Detect which cell encompasses the target text, then output its [X, Y] center coordinate. 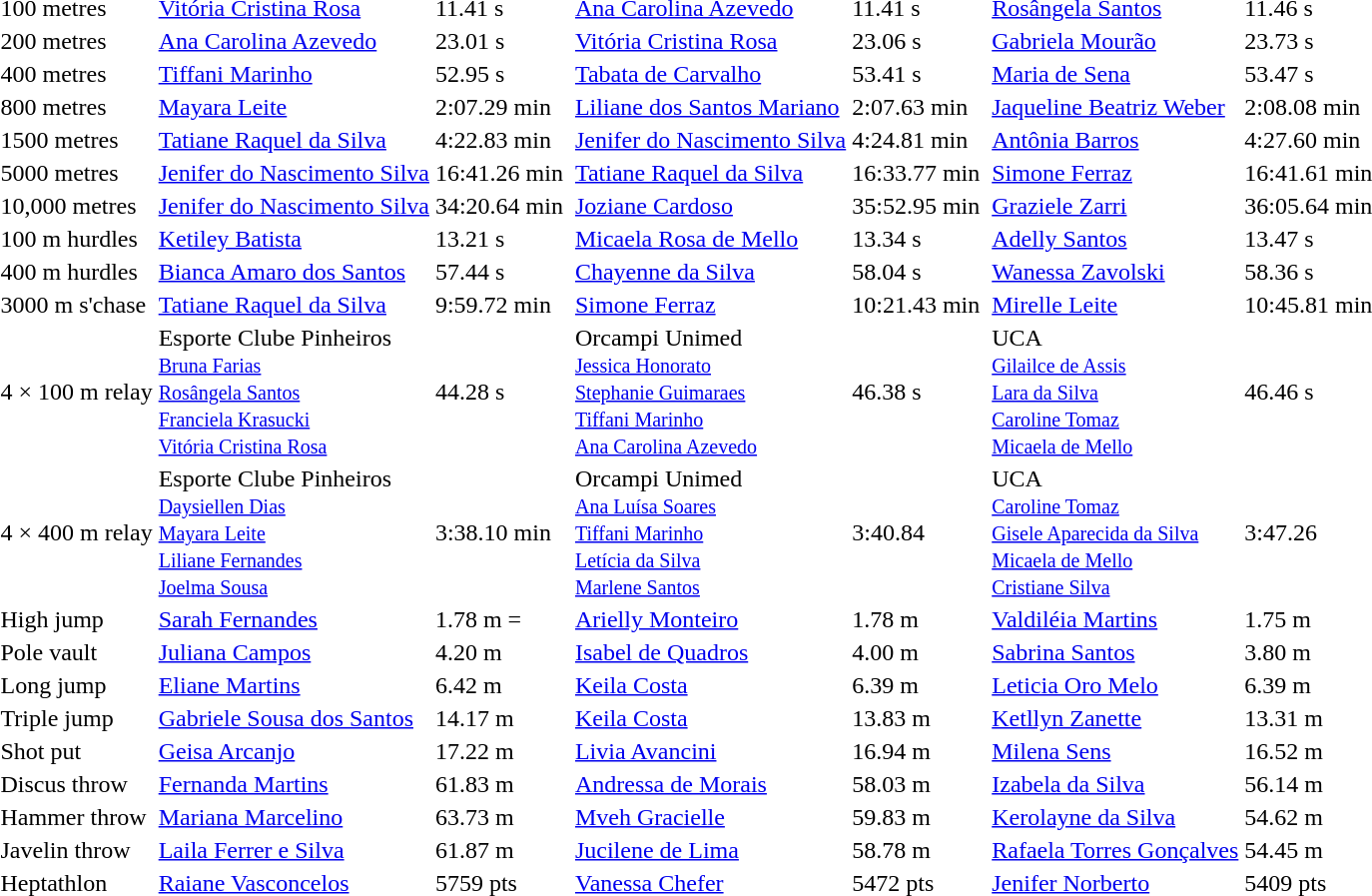
UCACaroline TomazGisele Aparecida da SilvaMicaela de MelloCristiane Silva [1115, 532]
Gabriele Sousa dos Santos [294, 718]
UCAGilailce de AssisLara da SilvaCaroline TomazMicaela de Mello [1115, 392]
4.00 m [919, 652]
Bianca Amaro dos Santos [294, 272]
Mariana Marcelino [294, 817]
Orcampi UnimedJessica HonoratoStephanie GuimaraesTiffani MarinhoAna Carolina Azevedo [710, 392]
Ana Carolina Azevedo [294, 41]
Tabata de Carvalho [710, 74]
63.73 m [501, 817]
Jucilene de Lima [710, 850]
Joziane Cardoso [710, 206]
Vitória Cristina Rosa [710, 41]
Geisa Arcanjo [294, 751]
16:41.26 min [501, 173]
Liliane dos Santos Mariano [710, 107]
6.39 m [919, 685]
Gabriela Mourão [1115, 41]
Tiffani Marinho [294, 74]
9:59.72 min [501, 305]
4.20 m [501, 652]
Micaela Rosa de Mello [710, 239]
59.83 m [919, 817]
23.06 s [919, 41]
13.21 s [501, 239]
Mveh Gracielle [710, 817]
Juliana Campos [294, 652]
Adelly Santos [1115, 239]
2:07.29 min [501, 107]
Ketllyn Zanette [1115, 718]
Ketiley Batista [294, 239]
14.17 m [501, 718]
13.83 m [919, 718]
Isabel de Quadros [710, 652]
Eliane Martins [294, 685]
Milena Sens [1115, 751]
Wanessa Zavolski [1115, 272]
13.34 s [919, 239]
Orcampi UnimedAna Luísa SoaresTiffani MarinhoLetícia da SilvaMarlene Santos [710, 532]
57.44 s [501, 272]
Graziele Zarri [1115, 206]
Kerolayne da Silva [1115, 817]
10:21.43 min [919, 305]
52.95 s [501, 74]
Esporte Clube PinheirosDaysiellen DiasMayara LeiteLiliane FernandesJoelma Sousa [294, 532]
17.22 m [501, 751]
3:38.10 min [501, 532]
35:52.95 min [919, 206]
3:40.84 [919, 532]
46.38 s [919, 392]
Laila Ferrer e Silva [294, 850]
34:20.64 min [501, 206]
61.87 m [501, 850]
61.83 m [501, 784]
6.42 m [501, 685]
44.28 s [501, 392]
Livia Avancini [710, 751]
53.41 s [919, 74]
Valdiléia Martins [1115, 619]
2:07.63 min [919, 107]
Esporte Clube PinheirosBruna FariasRosângela SantosFranciela KrasuckiVitória Cristina Rosa [294, 392]
Leticia Oro Melo [1115, 685]
Mayara Leite [294, 107]
4:22.83 min [501, 140]
Fernanda Martins [294, 784]
58.04 s [919, 272]
1.78 m [919, 619]
58.78 m [919, 850]
Arielly Monteiro [710, 619]
1.78 m = [501, 619]
Izabela da Silva [1115, 784]
Rafaela Torres Gonçalves [1115, 850]
Sarah Fernandes [294, 619]
Mirelle Leite [1115, 305]
58.03 m [919, 784]
Andressa de Morais [710, 784]
23.01 s [501, 41]
Chayenne da Silva [710, 272]
Sabrina Santos [1115, 652]
Antônia Barros [1115, 140]
16.94 m [919, 751]
Maria de Sena [1115, 74]
16:33.77 min [919, 173]
Jaqueline Beatriz Weber [1115, 107]
4:24.81 min [919, 140]
